Search for the cell housing the specified text and yield its (x, y) center coordinate. 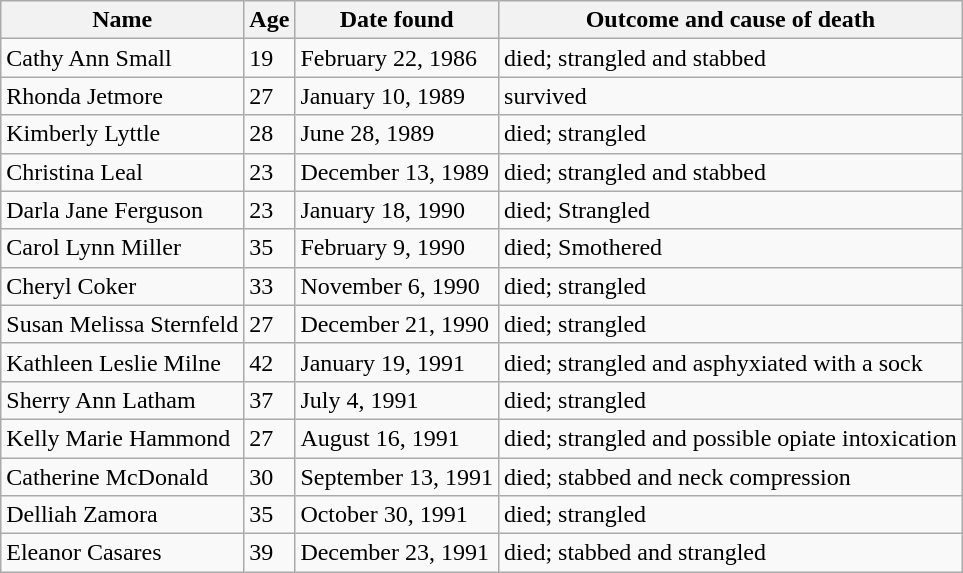
Outcome and cause of death (731, 20)
19 (270, 58)
33 (270, 286)
January 19, 1991 (397, 362)
December 13, 1989 (397, 172)
December 21, 1990 (397, 324)
survived (731, 96)
died; Smothered (731, 248)
Delliah Zamora (122, 515)
Carol Lynn Miller (122, 248)
Christina Leal (122, 172)
Name (122, 20)
died; strangled and possible opiate intoxication (731, 438)
Kelly Marie Hammond (122, 438)
died; strangled and asphyxiated with a sock (731, 362)
37 (270, 400)
January 18, 1990 (397, 210)
30 (270, 477)
February 22, 1986 (397, 58)
Catherine McDonald (122, 477)
October 30, 1991 (397, 515)
died; stabbed and strangled (731, 553)
Date found (397, 20)
June 28, 1989 (397, 134)
Age (270, 20)
Kathleen Leslie Milne (122, 362)
Cheryl Coker (122, 286)
January 10, 1989 (397, 96)
Rhonda Jetmore (122, 96)
Susan Melissa Sternfeld (122, 324)
September 13, 1991 (397, 477)
died; Strangled (731, 210)
39 (270, 553)
28 (270, 134)
July 4, 1991 (397, 400)
42 (270, 362)
Sherry Ann Latham (122, 400)
August 16, 1991 (397, 438)
November 6, 1990 (397, 286)
Cathy Ann Small (122, 58)
Kimberly Lyttle (122, 134)
died; stabbed and neck compression (731, 477)
Darla Jane Ferguson (122, 210)
December 23, 1991 (397, 553)
February 9, 1990 (397, 248)
Eleanor Casares (122, 553)
